Provide the (X, Y) coordinate of the cell's center where the given text is located.  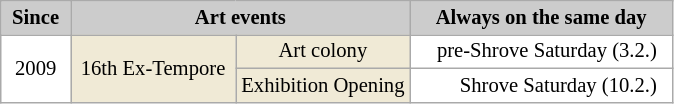
2009 (36, 68)
pre-Shrove Saturday (3.2.) (541, 51)
Art events (240, 17)
Art colony (324, 51)
16th Ex-Tempore (152, 68)
Since (36, 17)
Shrove Saturday (10.2.) (541, 85)
Always on the same day (541, 17)
Exhibition Opening (324, 85)
